Identify which cell holds the provided text, then report its [x, y] central coordinate. 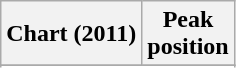
Peakposition [188, 34]
Chart (2011) [72, 34]
